Extract the [x, y] coordinate from the center of the cell holding the provided text.  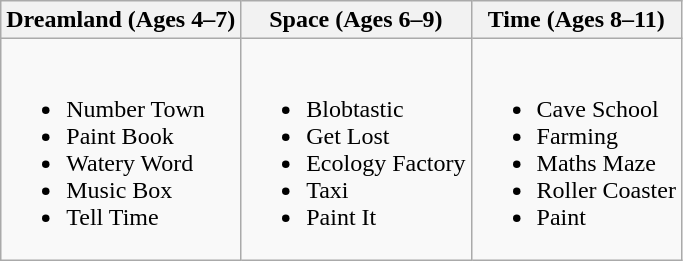
Space (Ages 6–9) [356, 20]
BlobtasticGet LostEcology FactoryTaxiPaint It [356, 150]
Cave SchoolFarmingMaths MazeRoller CoasterPaint [576, 150]
Dreamland (Ages 4–7) [121, 20]
Number TownPaint BookWatery WordMusic BoxTell Time [121, 150]
Time (Ages 8–11) [576, 20]
